Identify which cell holds the provided text, then report its (x, y) central coordinate. 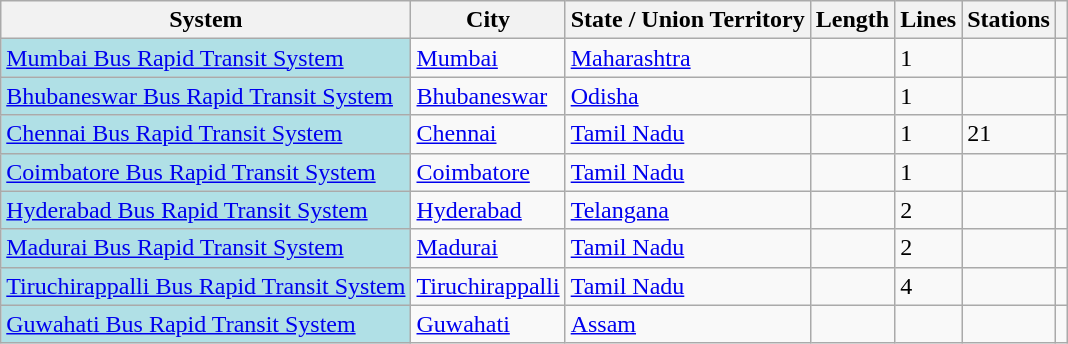
City (488, 20)
System (206, 20)
4 (928, 286)
Madurai Bus Rapid Transit System (206, 248)
Coimbatore (488, 172)
Maharashtra (688, 58)
Chennai Bus Rapid Transit System (206, 134)
Tiruchirappalli Bus Rapid Transit System (206, 286)
Hyderabad Bus Rapid Transit System (206, 210)
Guwahati (488, 324)
Guwahati Bus Rapid Transit System (206, 324)
Hyderabad (488, 210)
Mumbai Bus Rapid Transit System (206, 58)
21 (1009, 134)
Length (852, 20)
Bhubaneswar Bus Rapid Transit System (206, 96)
Assam (688, 324)
Mumbai (488, 58)
Lines (928, 20)
State / Union Territory (688, 20)
Tiruchirappalli (488, 286)
Stations (1009, 20)
Coimbatore Bus Rapid Transit System (206, 172)
Chennai (488, 134)
Telangana (688, 210)
Madurai (488, 248)
Bhubaneswar (488, 96)
Odisha (688, 96)
